Extract the (X, Y) coordinate from the center of the cell holding the provided text.  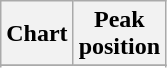
Peakposition (119, 34)
Chart (37, 34)
